Identify which cell holds the provided text, then report its (X, Y) central coordinate. 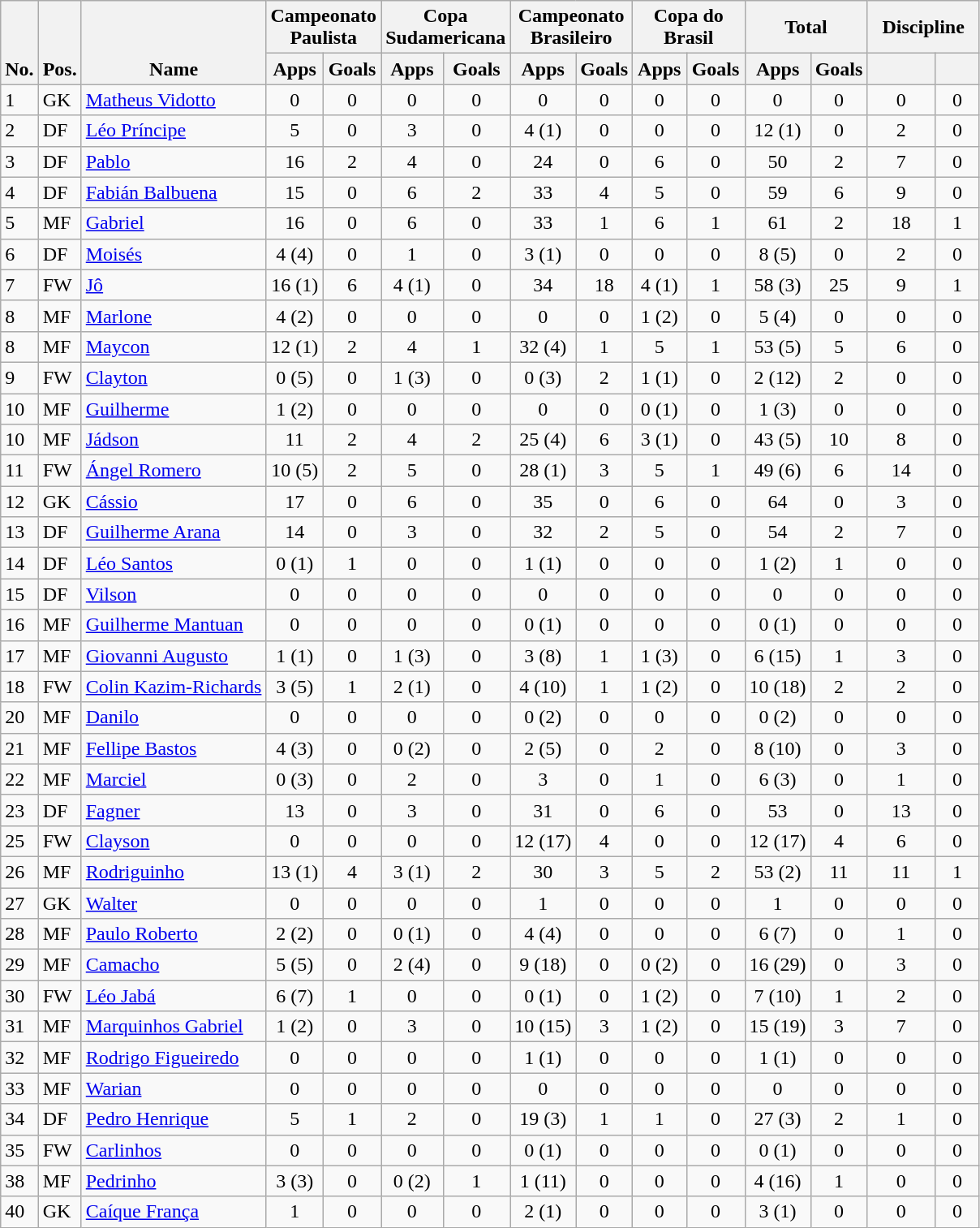
Paulo Roberto (174, 934)
23 (19, 810)
29 (19, 965)
10 (18) (777, 687)
38 (19, 1181)
19 (3) (544, 1119)
27 (3) (777, 1119)
Guilherme (174, 408)
Caíque França (174, 1212)
Fagner (174, 810)
Carlinhos (174, 1150)
10 (5) (294, 471)
61 (777, 223)
32 (4) (544, 347)
Rodrigo Figueiredo (174, 1058)
50 (777, 162)
Copa do Brasil (690, 28)
53 (5) (777, 347)
2 (5) (544, 748)
Vilson (174, 594)
Clayson (174, 841)
Guilherme Mantuan (174, 625)
64 (777, 502)
8 (5) (777, 254)
Marciel (174, 779)
No. (19, 42)
Name (174, 42)
Moisés (174, 254)
43 (5) (777, 440)
26 (19, 872)
Pedrinho (174, 1181)
Walter (174, 903)
4 (3) (294, 748)
Jô (174, 285)
Pablo (174, 162)
Campeonato Paulista (324, 28)
13 (1) (294, 872)
16 (1) (294, 285)
28 (1) (544, 471)
53 (2) (777, 872)
15 (19) (777, 1027)
Clayton (174, 377)
8 (10) (777, 748)
Total (806, 28)
53 (777, 810)
20 (19, 717)
2 (2) (294, 934)
Campeonato Brasileiro (571, 28)
Colin Kazim-Richards (174, 687)
28 (19, 934)
1 (11) (544, 1181)
5 (5) (294, 965)
4 (16) (777, 1181)
12 (19, 502)
Cássio (174, 502)
3 (3) (294, 1181)
40 (19, 1212)
Copa Sudamericana (446, 28)
Guilherme Arana (174, 532)
Pos. (60, 42)
21 (19, 748)
10 (15) (544, 1027)
7 (10) (777, 996)
Danilo (174, 717)
27 (19, 903)
Rodriguinho (174, 872)
Pedro Henrique (174, 1119)
59 (777, 192)
6 (3) (777, 779)
Léo Jabá (174, 996)
Warian (174, 1088)
Giovanni Augusto (174, 656)
49 (6) (777, 471)
Léo Santos (174, 563)
16 (29) (777, 965)
24 (544, 162)
Marlone (174, 316)
6 (15) (777, 656)
Fabián Balbuena (174, 192)
Matheus Vidotto (174, 100)
58 (3) (777, 285)
9 (18) (544, 965)
Ángel Romero (174, 471)
Camacho (174, 965)
4 (2) (294, 316)
Marquinhos Gabriel (174, 1027)
0 (5) (294, 377)
2 (12) (777, 377)
Fellipe Bastos (174, 748)
Jádson (174, 440)
2 (4) (412, 965)
Maycon (174, 347)
54 (777, 532)
Léo Príncipe (174, 131)
Gabriel (174, 223)
5 (4) (777, 316)
Discipline (923, 28)
3 (8) (544, 656)
4 (10) (544, 687)
25 (4) (544, 440)
22 (19, 779)
3 (5) (294, 687)
